Detect which cell encompasses the target text, then output its (x, y) center coordinate. 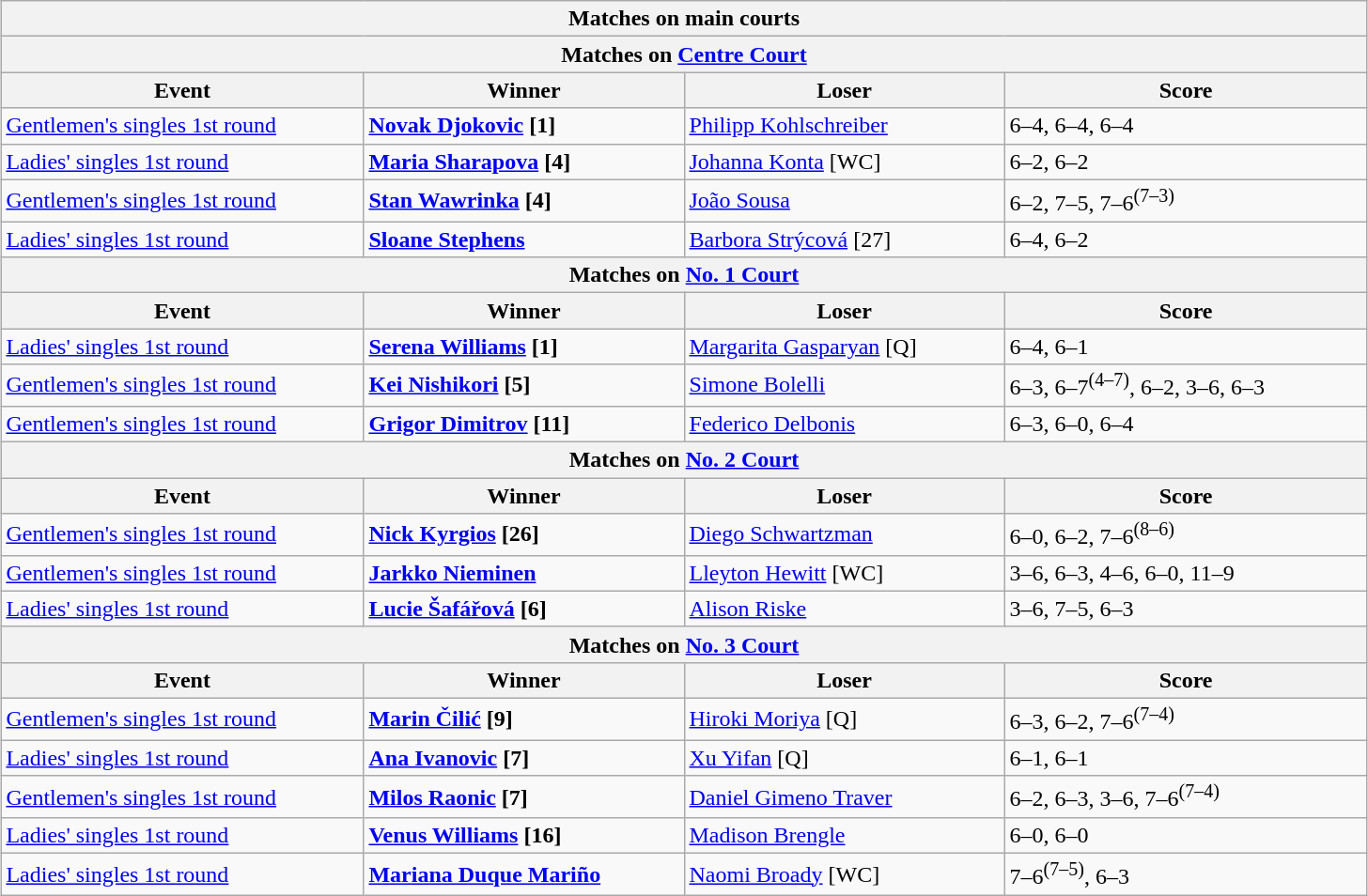
6–2, 7–5, 7–6(7–3) (1186, 201)
Lucie Šafářová [6] (524, 609)
Alison Riske (844, 609)
6–2, 6–2 (1186, 162)
6–2, 6–3, 3–6, 7–6(7–4) (1186, 796)
3–6, 6–3, 4–6, 6–0, 11–9 (1186, 573)
Naomi Broady [WC] (844, 875)
7–6(7–5), 6–3 (1186, 875)
Simone Bolelli (844, 385)
Margarita Gasparyan [Q] (844, 347)
Marin Čilić [9] (524, 719)
Milos Raonic [7] (524, 796)
Novak Djokovic [1] (524, 126)
Nick Kyrgios [26] (524, 535)
Venus Williams [16] (524, 836)
6–4, 6–2 (1186, 239)
Kei Nishikori [5] (524, 385)
Mariana Duque Mariño (524, 875)
6–3, 6–2, 7–6(7–4) (1186, 719)
3–6, 7–5, 6–3 (1186, 609)
Daniel Gimeno Traver (844, 796)
Sloane Stephens (524, 239)
Philipp Kohlschreiber (844, 126)
Matches on main courts (684, 19)
Lleyton Hewitt [WC] (844, 573)
6–1, 6–1 (1186, 758)
Diego Schwartzman (844, 535)
6–3, 6–0, 6–4 (1186, 424)
Madison Brengle (844, 836)
6–4, 6–1 (1186, 347)
Serena Williams [1] (524, 347)
Matches on Centre Court (684, 54)
Ana Ivanovic [7] (524, 758)
6–0, 6–2, 7–6(8–6) (1186, 535)
Grigor Dimitrov [11] (524, 424)
Federico Delbonis (844, 424)
6–3, 6–7(4–7), 6–2, 3–6, 6–3 (1186, 385)
João Sousa (844, 201)
6–0, 6–0 (1186, 836)
Xu Yifan [Q] (844, 758)
Jarkko Nieminen (524, 573)
Stan Wawrinka [4] (524, 201)
6–4, 6–4, 6–4 (1186, 126)
Barbora Strýcová [27] (844, 239)
Matches on No. 3 Court (684, 644)
Matches on No. 2 Court (684, 459)
Maria Sharapova [4] (524, 162)
Johanna Konta [WC] (844, 162)
Hiroki Moriya [Q] (844, 719)
Matches on No. 1 Court (684, 275)
